Return (x, y) of the center of cell containing provided text 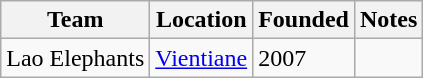
2007 (304, 58)
Lao Elephants (76, 58)
Location (202, 20)
Team (76, 20)
Vientiane (202, 58)
Founded (304, 20)
Notes (388, 20)
